For the text-containing cell, return its midpoint in [x, y] coordinate format. 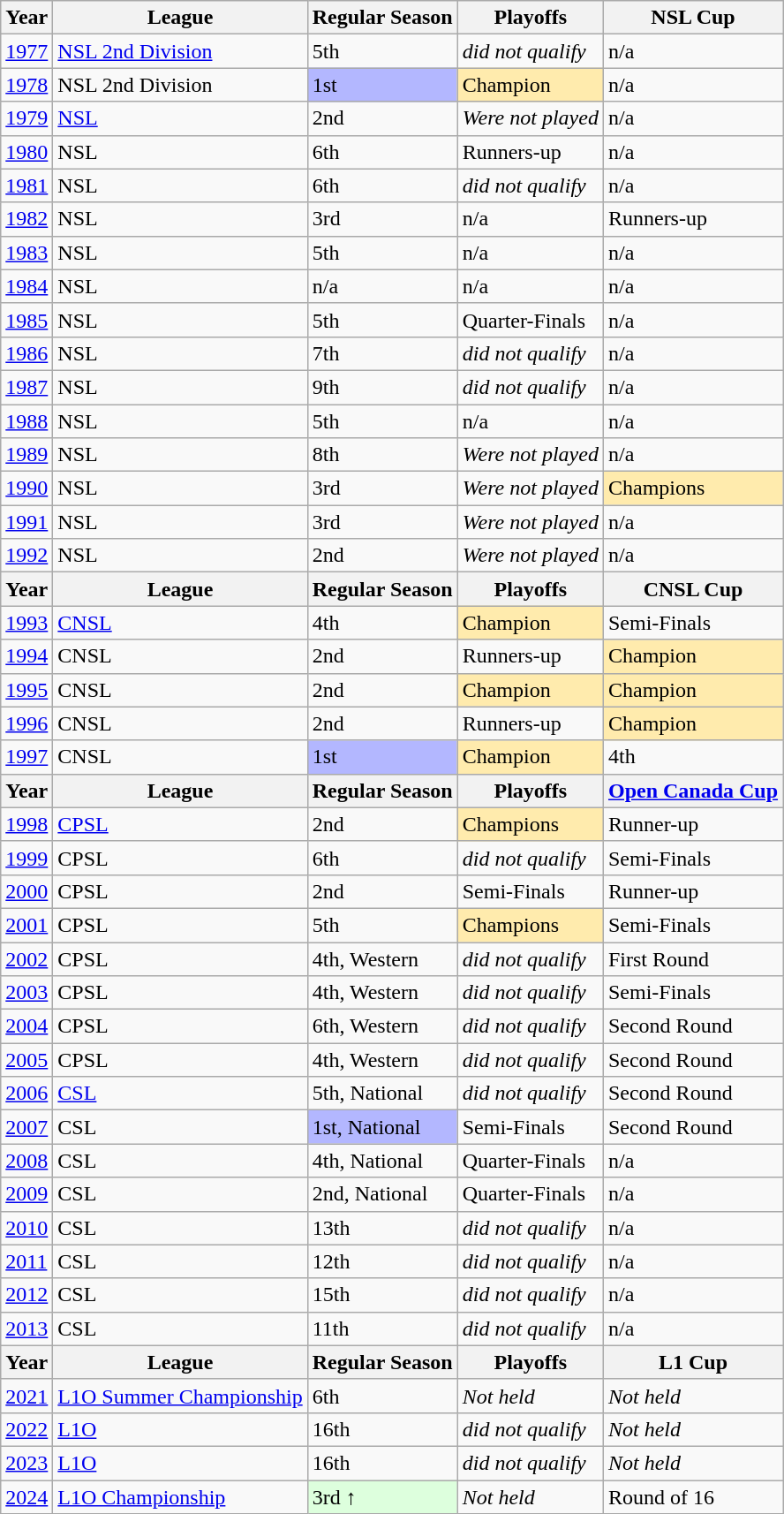
2006 [26, 1094]
1992 [26, 556]
2008 [26, 1161]
1st, National [382, 1127]
1977 [26, 51]
4th, National [382, 1161]
2012 [26, 1295]
2nd, National [382, 1194]
1980 [26, 152]
2009 [26, 1194]
5th, National [382, 1094]
8th [382, 455]
First Round [692, 958]
1995 [26, 690]
1982 [26, 219]
2004 [26, 1026]
1979 [26, 118]
2022 [26, 1429]
2007 [26, 1127]
2002 [26, 958]
2005 [26, 1060]
2001 [26, 925]
3rd ↑ [382, 1497]
13th [382, 1228]
1988 [26, 421]
1998 [26, 824]
1984 [26, 286]
L1 Cup [692, 1362]
2013 [26, 1329]
7th [382, 353]
L1O Championship [180, 1497]
1990 [26, 488]
11th [382, 1329]
1987 [26, 387]
L1O Summer Championship [180, 1396]
15th [382, 1295]
1999 [26, 858]
1978 [26, 85]
1985 [26, 320]
2011 [26, 1261]
9th [382, 387]
1997 [26, 757]
1981 [26, 185]
2000 [26, 891]
NSL Cup [692, 18]
2010 [26, 1228]
1993 [26, 623]
1989 [26, 455]
6th, Western [382, 1026]
Open Canada Cup [692, 791]
CNSL Cup [692, 589]
1991 [26, 522]
1994 [26, 656]
1996 [26, 723]
1983 [26, 253]
2024 [26, 1497]
2023 [26, 1463]
2021 [26, 1396]
1986 [26, 353]
Round of 16 [692, 1497]
12th [382, 1261]
2003 [26, 993]
